Return [x, y] of the center of cell containing provided text 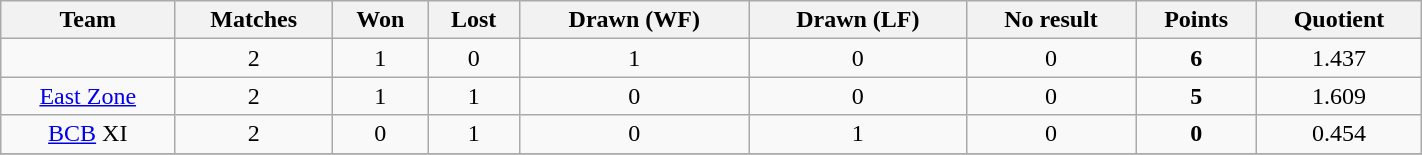
1.609 [1339, 96]
6 [1196, 58]
0.454 [1339, 134]
East Zone [88, 96]
Drawn (WF) [634, 20]
Team [88, 20]
Won [380, 20]
Points [1196, 20]
Drawn (LF) [858, 20]
Quotient [1339, 20]
BCB XI [88, 134]
1.437 [1339, 58]
5 [1196, 96]
Matches [254, 20]
No result [1050, 20]
Lost [474, 20]
